From the cell containing the given text, extract its center point as (X, Y) coordinate. 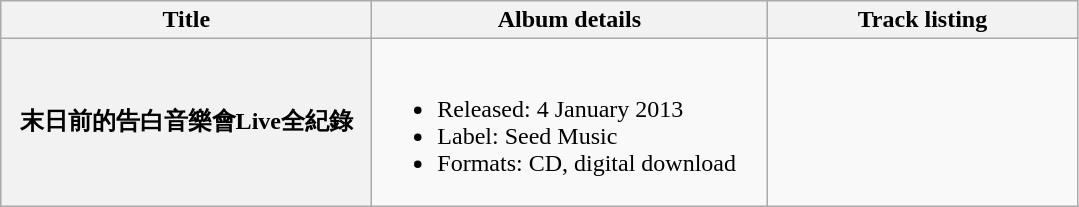
Track listing (922, 20)
Released: 4 January 2013Label: Seed MusicFormats: CD, digital download (570, 122)
Title (186, 20)
Album details (570, 20)
末日前的告白音樂會Live全紀錄 (186, 122)
